Extract the (X, Y) coordinate from the center of the cell holding the provided text.  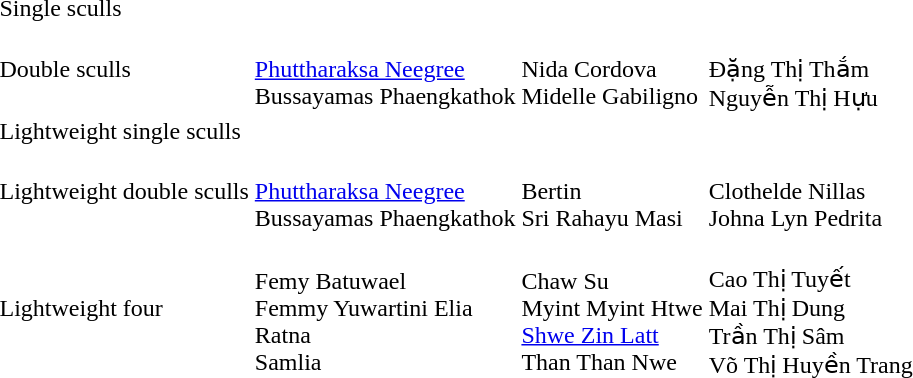
BertinSri Rahayu Masi (612, 191)
Nida CordovaMidelle Gabiligno (612, 70)
